Capture the cell that displays the provided text and extract its [X, Y] central coordinate. 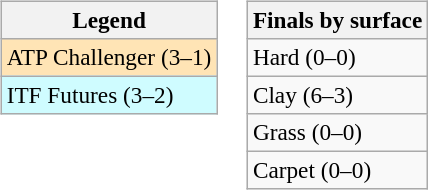
Grass (0–0) [337, 133]
Finals by surface [337, 20]
Legend [108, 20]
Clay (6–3) [337, 95]
ITF Futures (3–2) [108, 95]
Carpet (0–0) [337, 171]
Hard (0–0) [337, 57]
ATP Challenger (3–1) [108, 57]
